For the text-containing cell, return its midpoint in (x, y) coordinate format. 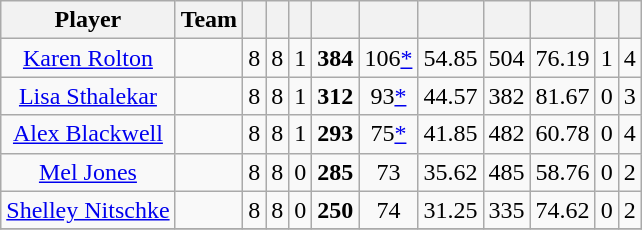
Shelley Nitschke (88, 210)
74.62 (562, 210)
485 (506, 172)
106* (388, 58)
81.67 (562, 96)
74 (388, 210)
3 (630, 96)
76.19 (562, 58)
335 (506, 210)
35.62 (450, 172)
60.78 (562, 134)
58.76 (562, 172)
73 (388, 172)
312 (336, 96)
Player (88, 20)
44.57 (450, 96)
93* (388, 96)
Alex Blackwell (88, 134)
250 (336, 210)
41.85 (450, 134)
382 (506, 96)
285 (336, 172)
Mel Jones (88, 172)
54.85 (450, 58)
31.25 (450, 210)
293 (336, 134)
Karen Rolton (88, 58)
75* (388, 134)
482 (506, 134)
384 (336, 58)
504 (506, 58)
Team (209, 20)
Lisa Sthalekar (88, 96)
